Scan for the cell matching the given text and deliver its (x, y) coordinate at center. 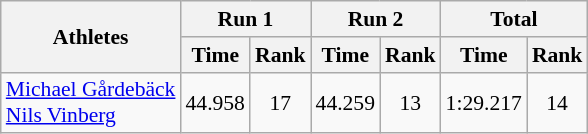
14 (558, 102)
Athletes (91, 36)
Michael GårdebäckNils Vinberg (91, 102)
1:29.217 (484, 102)
13 (410, 102)
44.958 (214, 102)
Total (514, 19)
Run 2 (376, 19)
44.259 (346, 102)
Run 1 (245, 19)
17 (280, 102)
